Find where the given text appears and provide that cell's center as (x, y) coordinate. 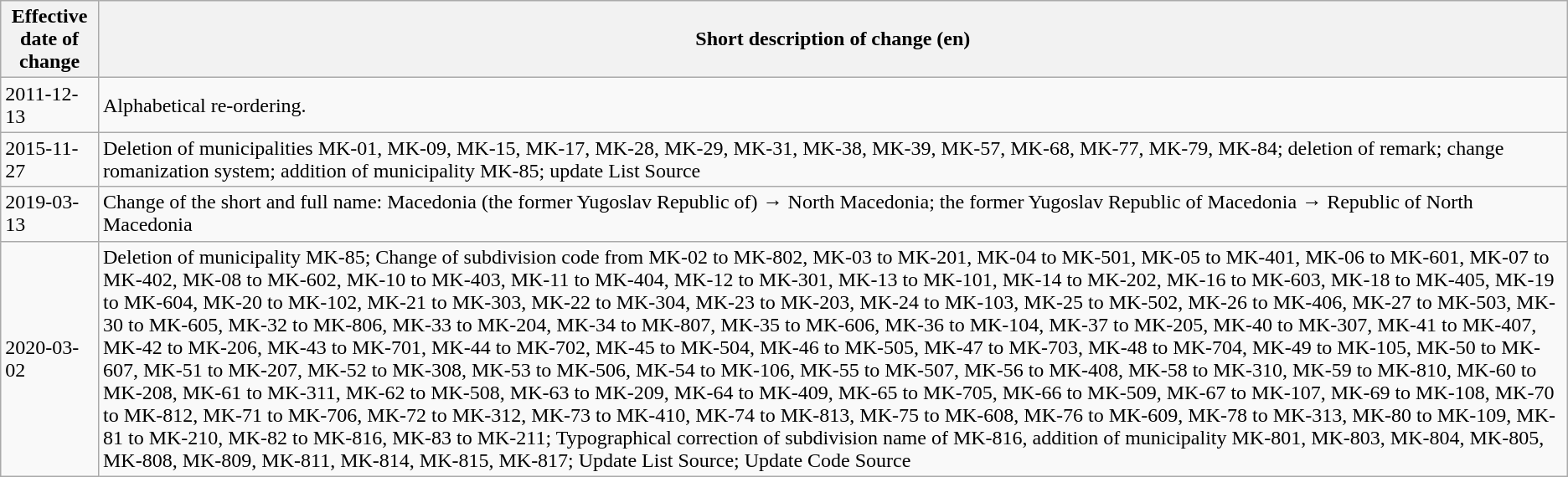
2011-12-13 (50, 105)
2019-03-13 (50, 214)
Alphabetical re-ordering. (833, 105)
2020-03-02 (50, 358)
Effective date of change (50, 39)
2015-11-27 (50, 159)
Short description of change (en) (833, 39)
